Determine the [X, Y] coordinate at the center of the cell enclosing the given text.  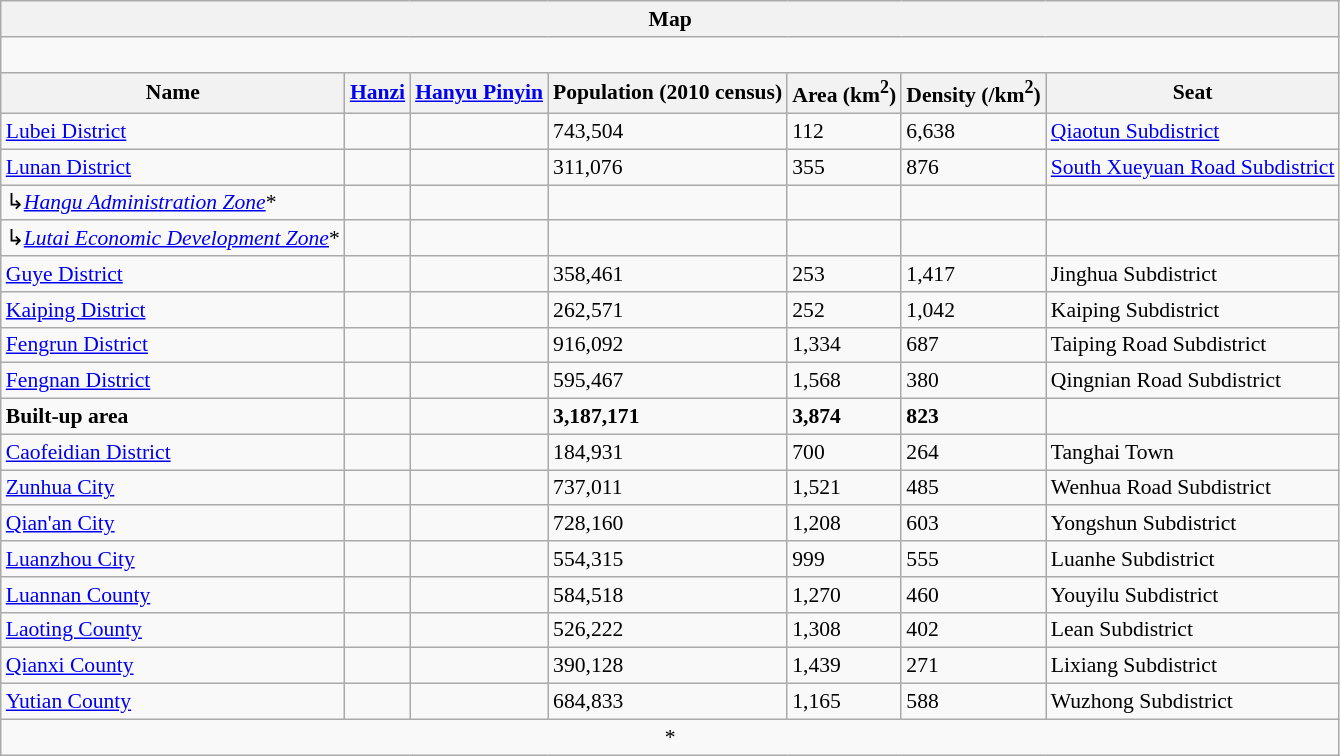
1,270 [844, 595]
Jinghua Subdistrict [1193, 274]
Yutian County [173, 702]
Qianxi County [173, 666]
311,076 [668, 167]
1,165 [844, 702]
526,222 [668, 630]
Guye District [173, 274]
1,334 [844, 345]
Qiaotun Subdistrict [1193, 132]
603 [973, 524]
Density (/km2) [973, 92]
1,208 [844, 524]
728,160 [668, 524]
555 [973, 559]
Built-up area [173, 417]
876 [973, 167]
112 [844, 132]
684,833 [668, 702]
999 [844, 559]
Lubei District [173, 132]
↳Hangu Administration Zone* [173, 203]
Luannan County [173, 595]
916,092 [668, 345]
Kaiping District [173, 310]
253 [844, 274]
Caofeidian District [173, 452]
1,308 [844, 630]
595,467 [668, 381]
Youyilu Subdistrict [1193, 595]
402 [973, 630]
Lixiang Subdistrict [1193, 666]
184,931 [668, 452]
3,874 [844, 417]
Fengrun District [173, 345]
743,504 [668, 132]
700 [844, 452]
Seat [1193, 92]
358,461 [668, 274]
460 [973, 595]
262,571 [668, 310]
Name [173, 92]
Area (km2) [844, 92]
3,187,171 [668, 417]
554,315 [668, 559]
485 [973, 488]
Hanyu Pinyin [479, 92]
390,128 [668, 666]
Lean Subdistrict [1193, 630]
Kaiping Subdistrict [1193, 310]
Wuzhong Subdistrict [1193, 702]
1,417 [973, 274]
* [670, 737]
Hanzi [378, 92]
↳Lutai Economic Development Zone* [173, 239]
588 [973, 702]
823 [973, 417]
Fengnan District [173, 381]
252 [844, 310]
Laoting County [173, 630]
737,011 [668, 488]
Tanghai Town [1193, 452]
Wenhua Road Subdistrict [1193, 488]
Map [670, 19]
Yongshun Subdistrict [1193, 524]
1,439 [844, 666]
Luanhe Subdistrict [1193, 559]
Lunan District [173, 167]
355 [844, 167]
6,638 [973, 132]
Zunhua City [173, 488]
687 [973, 345]
584,518 [668, 595]
1,042 [973, 310]
1,521 [844, 488]
271 [973, 666]
Taiping Road Subdistrict [1193, 345]
Qingnian Road Subdistrict [1193, 381]
Population (2010 census) [668, 92]
1,568 [844, 381]
Qian'an City [173, 524]
Luanzhou City [173, 559]
380 [973, 381]
South Xueyuan Road Subdistrict [1193, 167]
264 [973, 452]
